Extract the (X, Y) coordinate from the center of the cell holding the provided text.  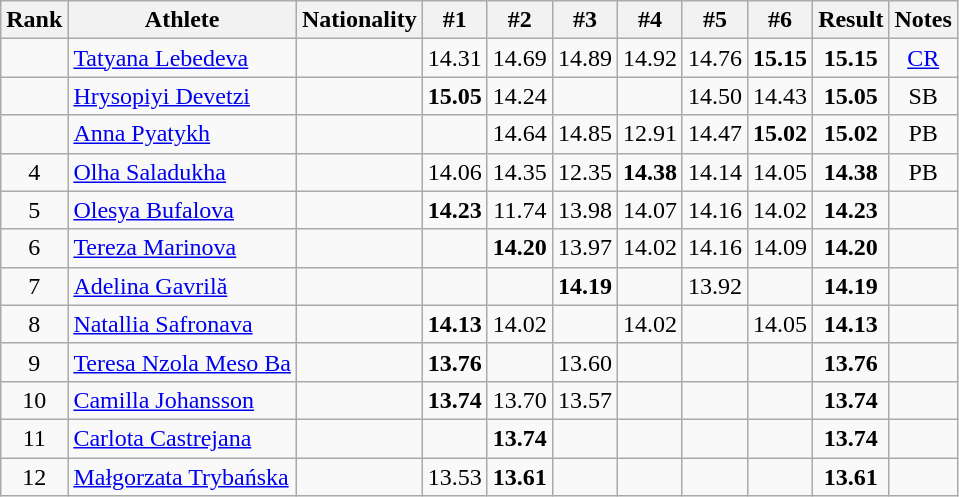
#3 (584, 20)
14.43 (780, 96)
14.69 (520, 58)
11 (34, 438)
#2 (520, 20)
Anna Pyatykh (182, 134)
10 (34, 400)
#4 (650, 20)
14.47 (714, 134)
Nationality (359, 20)
14.09 (780, 248)
12.91 (650, 134)
CR (923, 58)
14.89 (584, 58)
13.53 (454, 477)
#6 (780, 20)
14.76 (714, 58)
14.24 (520, 96)
4 (34, 172)
7 (34, 286)
14.92 (650, 58)
Teresa Nzola Meso Ba (182, 362)
14.85 (584, 134)
9 (34, 362)
Adelina Gavrilă (182, 286)
Notes (923, 20)
13.57 (584, 400)
Camilla Johansson (182, 400)
14.07 (650, 210)
Carlota Castrejana (182, 438)
Olha Saladukha (182, 172)
Natallia Safronava (182, 324)
Hrysopiyi Devetzi (182, 96)
Result (851, 20)
13.60 (584, 362)
SB (923, 96)
13.97 (584, 248)
14.14 (714, 172)
12.35 (584, 172)
14.64 (520, 134)
#5 (714, 20)
Tatyana Lebedeva (182, 58)
11.74 (520, 210)
Athlete (182, 20)
14.06 (454, 172)
Rank (34, 20)
14.31 (454, 58)
8 (34, 324)
Małgorzata Trybańska (182, 477)
Tereza Marinova (182, 248)
Olesya Bufalova (182, 210)
14.50 (714, 96)
12 (34, 477)
13.70 (520, 400)
6 (34, 248)
13.92 (714, 286)
#1 (454, 20)
14.35 (520, 172)
5 (34, 210)
13.98 (584, 210)
